Determine the (X, Y) coordinate at the center of the cell enclosing the given text.  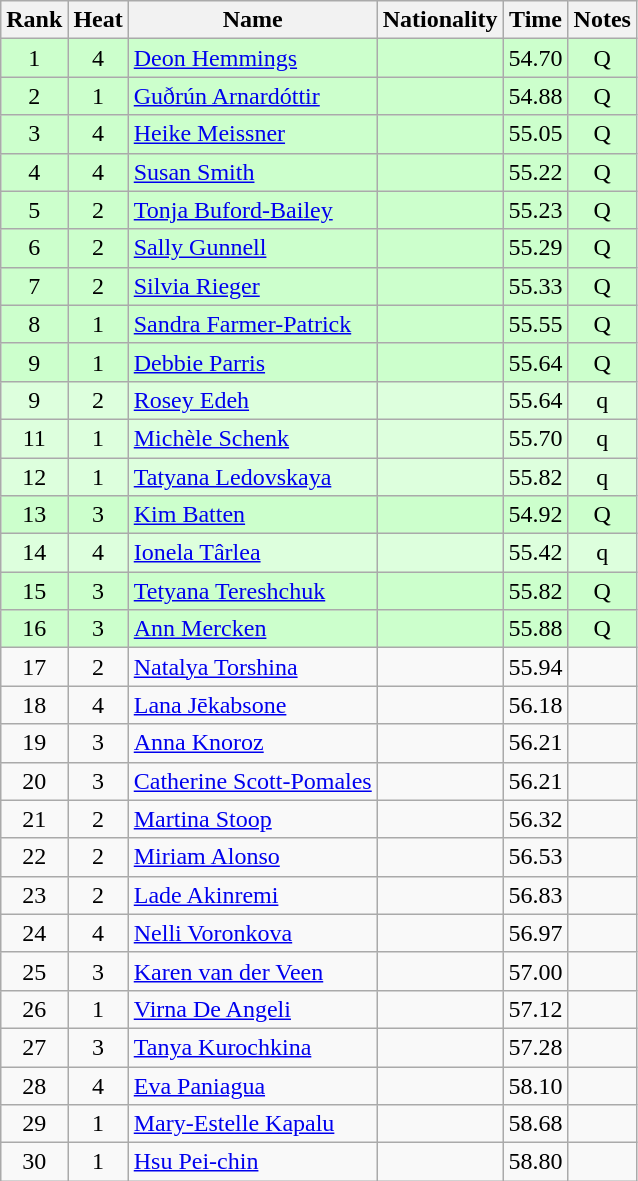
55.70 (536, 438)
55.22 (536, 172)
23 (34, 895)
29 (34, 1124)
57.00 (536, 971)
55.05 (536, 134)
Hsu Pei-chin (252, 1162)
Deon Hemmings (252, 58)
5 (34, 210)
58.68 (536, 1124)
19 (34, 743)
Guðrún Arnardóttir (252, 96)
55.55 (536, 324)
11 (34, 438)
Sandra Farmer-Patrick (252, 324)
Miriam Alonso (252, 857)
Ionela Târlea (252, 553)
7 (34, 286)
Karen van der Veen (252, 971)
Heat (98, 20)
24 (34, 933)
15 (34, 591)
8 (34, 324)
56.97 (536, 933)
Nelli Voronkova (252, 933)
13 (34, 515)
Eva Paniagua (252, 1085)
Time (536, 20)
55.23 (536, 210)
56.53 (536, 857)
55.29 (536, 248)
30 (34, 1162)
Catherine Scott-Pomales (252, 781)
Sally Gunnell (252, 248)
58.10 (536, 1085)
21 (34, 819)
Tonja Buford-Bailey (252, 210)
18 (34, 705)
55.94 (536, 667)
Rank (34, 20)
58.80 (536, 1162)
25 (34, 971)
Michèle Schenk (252, 438)
Rosey Edeh (252, 400)
16 (34, 629)
26 (34, 1009)
Susan Smith (252, 172)
56.18 (536, 705)
54.70 (536, 58)
Lade Akinremi (252, 895)
57.12 (536, 1009)
Debbie Parris (252, 362)
Anna Knoroz (252, 743)
22 (34, 857)
55.42 (536, 553)
56.83 (536, 895)
Ann Mercken (252, 629)
Heike Meissner (252, 134)
57.28 (536, 1047)
54.88 (536, 96)
Martina Stoop (252, 819)
56.32 (536, 819)
20 (34, 781)
Tanya Kurochkina (252, 1047)
Lana Jēkabsone (252, 705)
55.33 (536, 286)
Silvia Rieger (252, 286)
Tatyana Ledovskaya (252, 477)
17 (34, 667)
Natalya Torshina (252, 667)
Kim Batten (252, 515)
Nationality (440, 20)
54.92 (536, 515)
Notes (602, 20)
55.88 (536, 629)
Virna De Angeli (252, 1009)
14 (34, 553)
28 (34, 1085)
Mary-Estelle Kapalu (252, 1124)
27 (34, 1047)
Tetyana Tereshchuk (252, 591)
6 (34, 248)
12 (34, 477)
Name (252, 20)
